Return [x, y] of the center of cell containing provided text 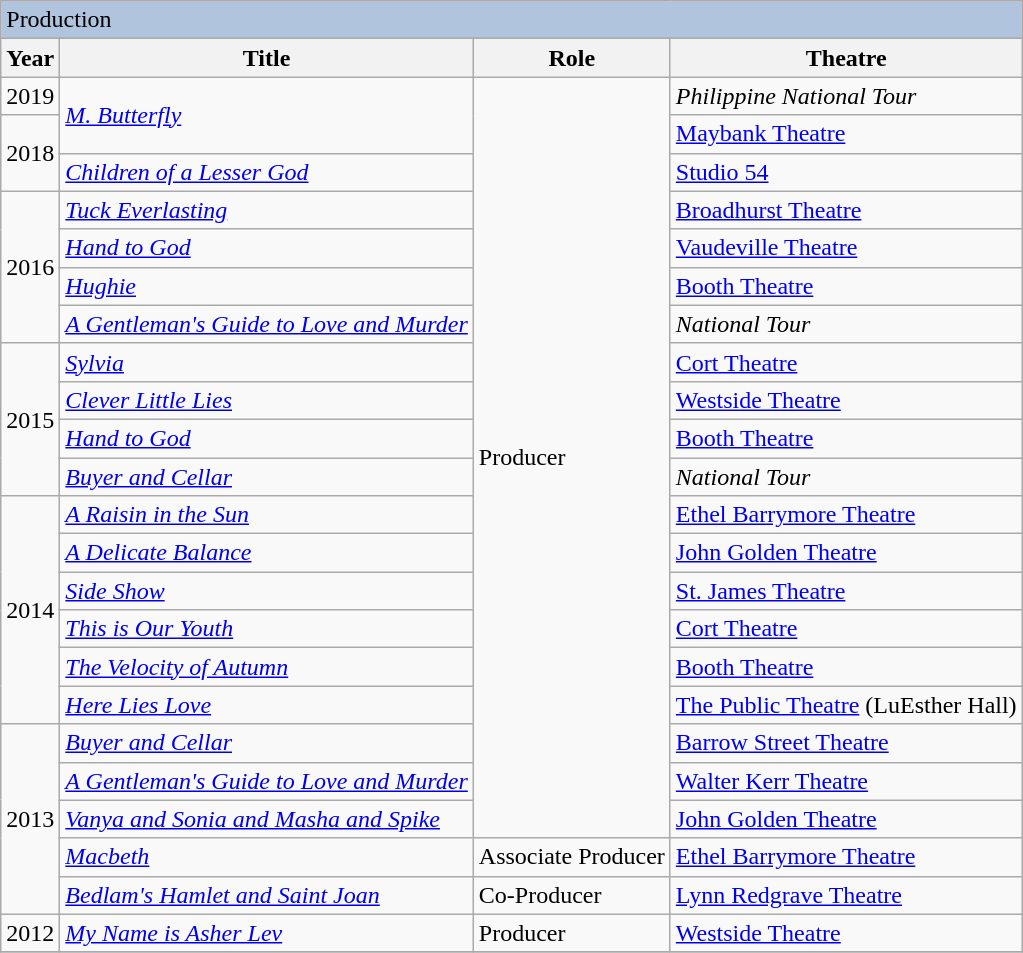
Barrow Street Theatre [846, 743]
2013 [30, 819]
A Delicate Balance [266, 553]
2019 [30, 96]
Macbeth [266, 857]
Children of a Lesser God [266, 172]
2012 [30, 933]
Lynn Redgrave Theatre [846, 895]
Here Lies Love [266, 705]
Tuck Everlasting [266, 210]
Hughie [266, 286]
Associate Producer [572, 857]
Broadhurst Theatre [846, 210]
Sylvia [266, 362]
Year [30, 58]
M. Butterfly [266, 115]
2016 [30, 267]
A Raisin in the Sun [266, 515]
Studio 54 [846, 172]
Side Show [266, 591]
Production [512, 20]
My Name is Asher Lev [266, 933]
Co-Producer [572, 895]
2014 [30, 610]
2015 [30, 419]
Maybank Theatre [846, 134]
Clever Little Lies [266, 400]
Vaudeville Theatre [846, 248]
2018 [30, 153]
Philippine National Tour [846, 96]
This is Our Youth [266, 629]
Vanya and Sonia and Masha and Spike [266, 819]
St. James Theatre [846, 591]
Title [266, 58]
The Velocity of Autumn [266, 667]
Bedlam's Hamlet and Saint Joan [266, 895]
The Public Theatre (LuEsther Hall) [846, 705]
Theatre [846, 58]
Walter Kerr Theatre [846, 781]
Role [572, 58]
